Search for the cell housing the specified text and yield its [x, y] center coordinate. 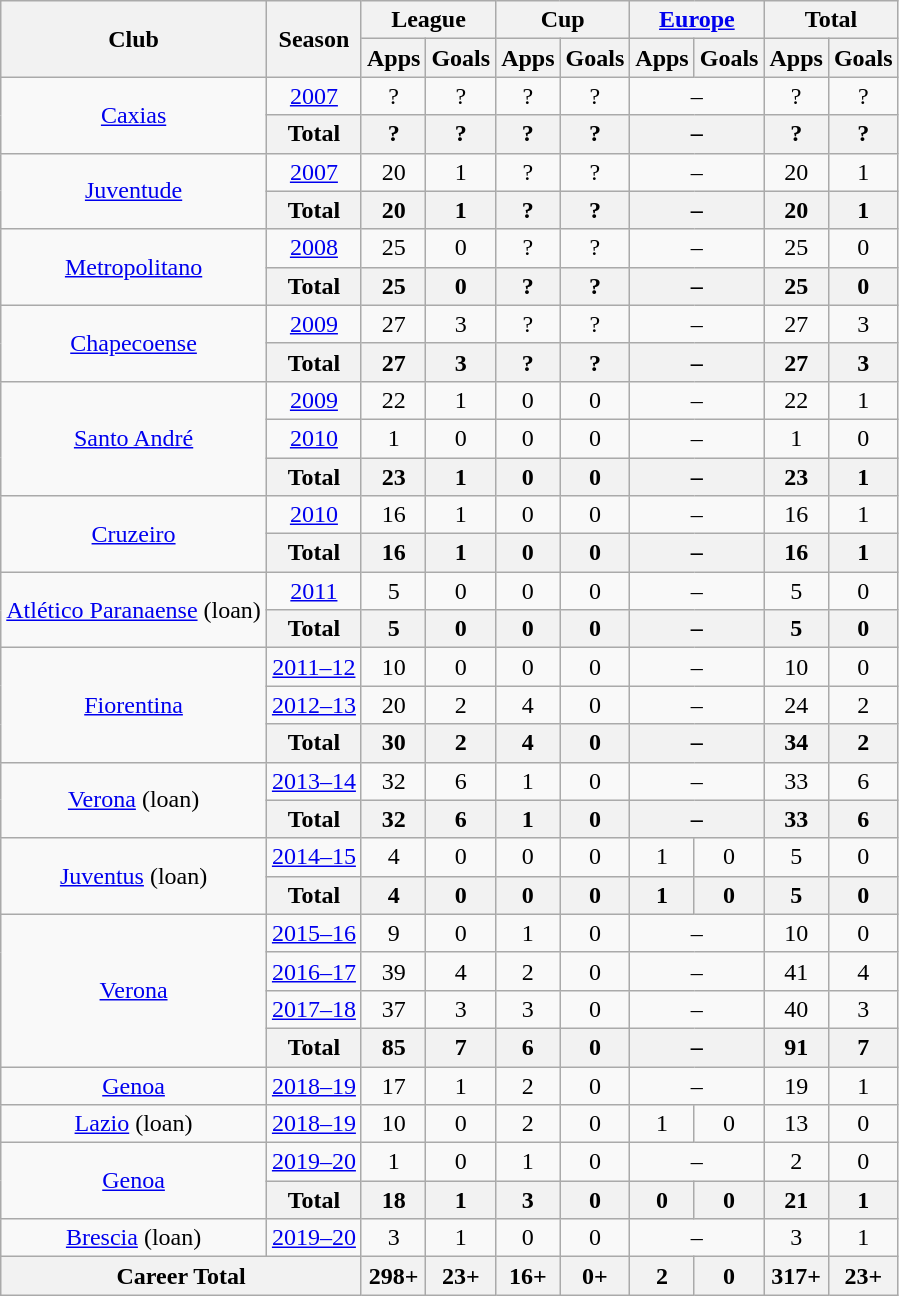
2014–15 [314, 857]
41 [796, 971]
2008 [314, 248]
Fiorentina [134, 705]
Caxias [134, 115]
2017–18 [314, 1009]
9 [393, 933]
Juventude [134, 191]
Brescia (loan) [134, 1238]
Cruzeiro [134, 534]
2015–16 [314, 933]
317+ [796, 1276]
Verona (loan) [134, 800]
2013–14 [314, 781]
Juventus (loan) [134, 876]
Atlético Paranaense (loan) [134, 610]
21 [796, 1200]
13 [796, 1124]
34 [796, 743]
Cup [563, 20]
16+ [528, 1276]
19 [796, 1085]
30 [393, 743]
91 [796, 1047]
24 [796, 705]
Club [134, 39]
Lazio (loan) [134, 1124]
Europe [697, 20]
85 [393, 1047]
37 [393, 1009]
Chapecoense [134, 343]
298+ [393, 1276]
Season [314, 39]
2016–17 [314, 971]
Santo André [134, 438]
18 [393, 1200]
0+ [595, 1276]
Career Total [182, 1276]
2011–12 [314, 667]
Verona [134, 990]
League [428, 20]
2012–13 [314, 705]
17 [393, 1085]
2011 [314, 591]
39 [393, 971]
Metropolitano [134, 267]
40 [796, 1009]
